Find where the given text appears and provide that cell's center as (X, Y) coordinate. 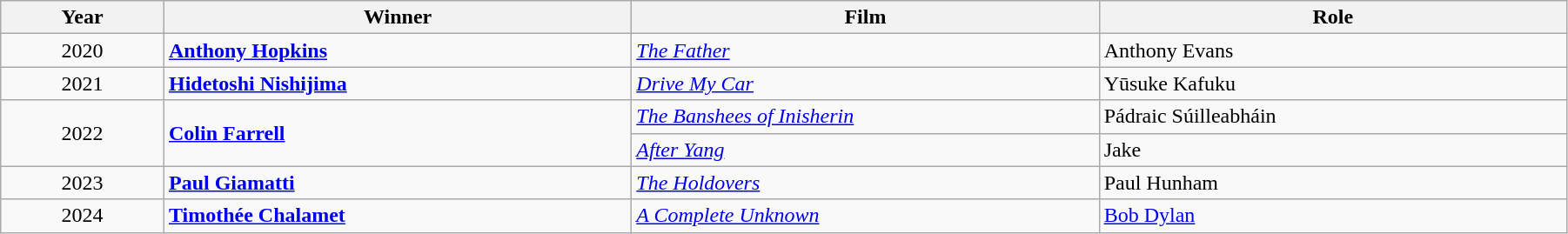
Paul Giamatti (397, 183)
The Father (865, 50)
2024 (83, 216)
Role (1333, 17)
Timothée Chalamet (397, 216)
Film (865, 17)
Paul Hunham (1333, 183)
Colin Farrell (397, 133)
Pádraic Súilleabháin (1333, 117)
Bob Dylan (1333, 216)
Anthony Evans (1333, 50)
2022 (83, 133)
After Yang (865, 150)
2020 (83, 50)
2023 (83, 183)
Year (83, 17)
Hidetoshi Nishijima (397, 84)
Drive My Car (865, 84)
Yūsuke Kafuku (1333, 84)
Jake (1333, 150)
The Banshees of Inisherin (865, 117)
A Complete Unknown (865, 216)
Winner (397, 17)
The Holdovers (865, 183)
Anthony Hopkins (397, 50)
2021 (83, 84)
